Pinpoint the cell where the given text exists, returning its (X, Y) midpoint coordinate. 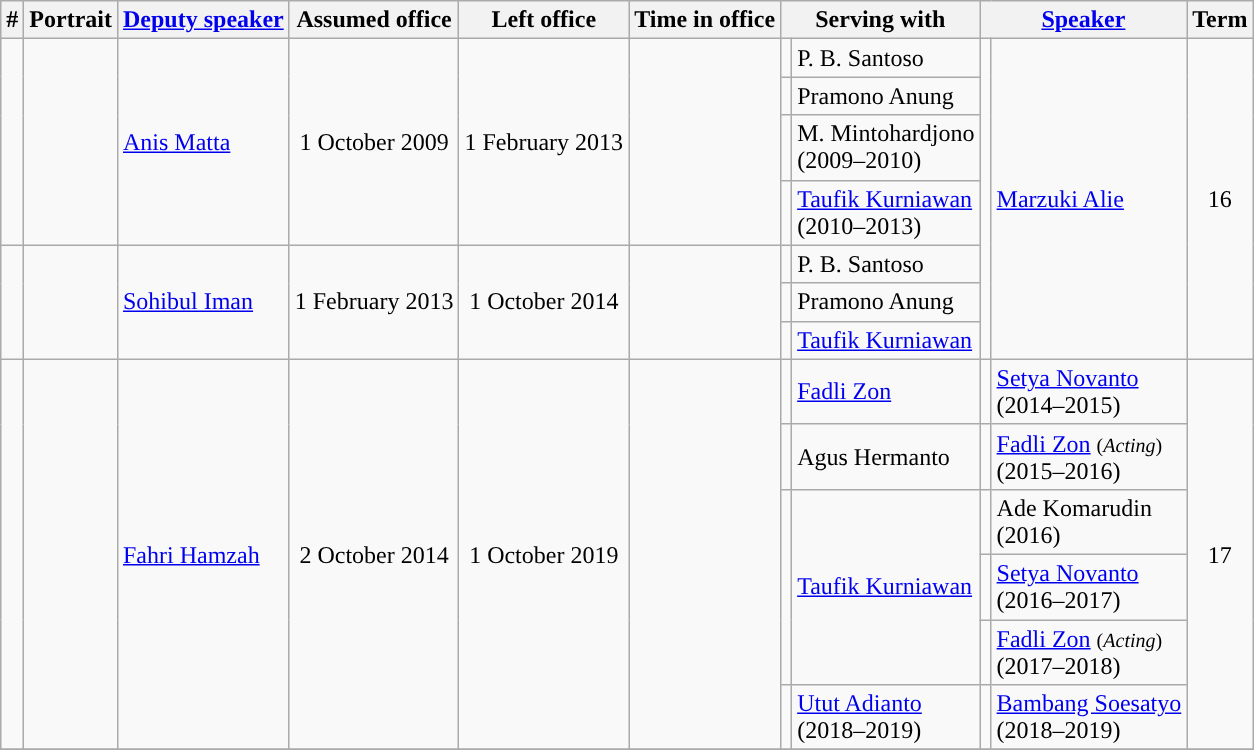
# (12, 20)
Fadli Zon (886, 392)
2 October 2014 (374, 554)
1 October 2019 (544, 554)
Serving with (880, 20)
Sohibul Iman (203, 302)
Term (1220, 20)
Utut Adianto(2018–2019) (886, 718)
1 October 2009 (374, 142)
Agus Hermanto (886, 456)
Speaker (1084, 20)
16 (1220, 199)
Anis Matta (203, 142)
17 (1220, 554)
Fadli Zon (Acting)(2017–2018) (1089, 652)
Left office (544, 20)
1 October 2014 (544, 302)
Taufik Kurniawan(2010–2013) (886, 212)
Assumed office (374, 20)
Deputy speaker (203, 20)
Portrait (71, 20)
Setya Novanto(2014–2015) (1089, 392)
Fadli Zon (Acting)(2015–2016) (1089, 456)
Ade Komarudin(2016) (1089, 522)
M. Mintohardjono(2009–2010) (886, 148)
Setya Novanto(2016–2017) (1089, 586)
Time in office (705, 20)
Fahri Hamzah (203, 554)
Marzuki Alie (1089, 199)
Bambang Soesatyo(2018–2019) (1089, 718)
